Return (X, Y) of the center of cell containing provided text 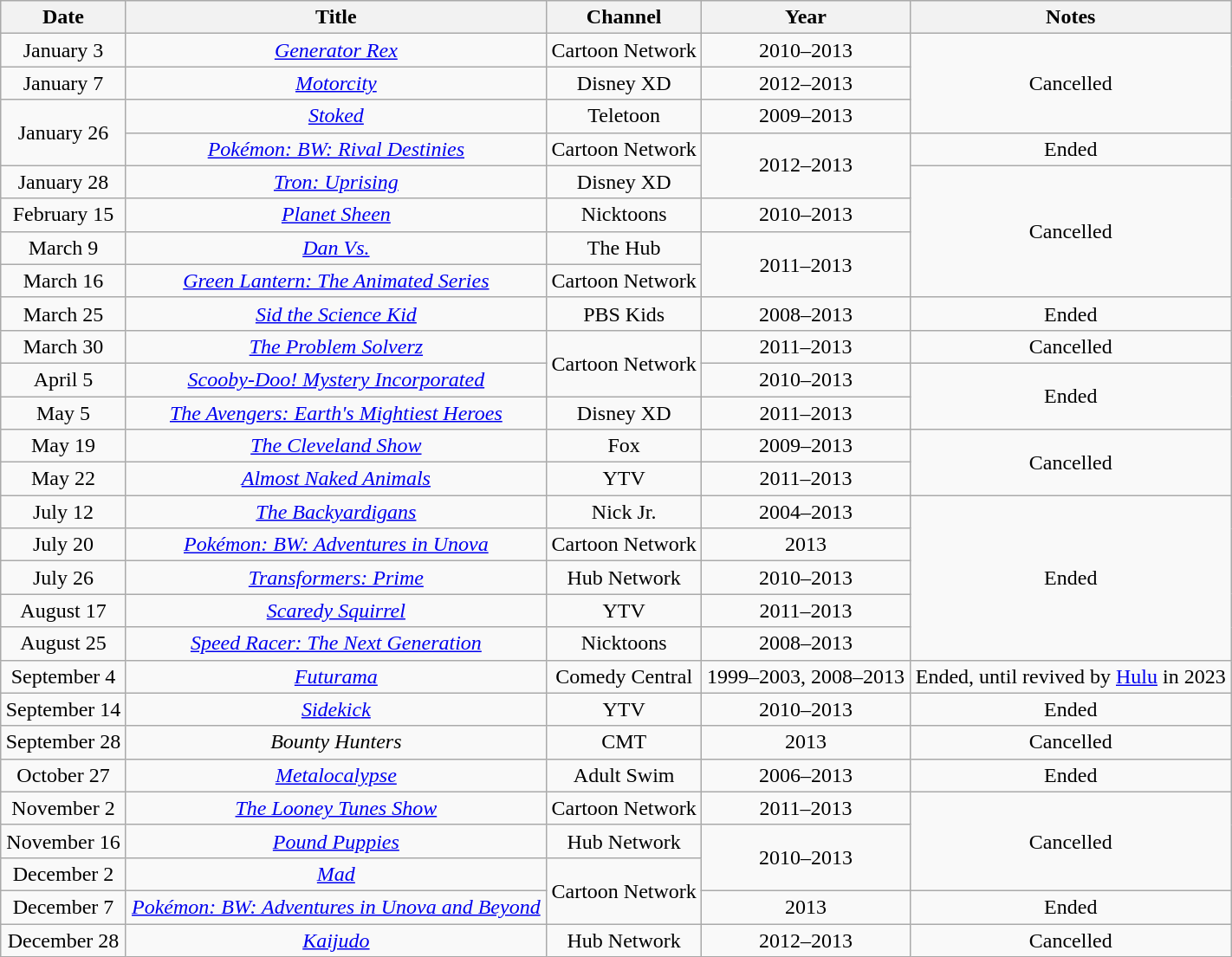
Date (63, 17)
CMT (624, 742)
March 25 (63, 314)
2004–2013 (806, 512)
September 14 (63, 709)
November 2 (63, 808)
Adult Swim (624, 775)
Sid the Science Kid (336, 314)
January 26 (63, 133)
Speed Racer: The Next Generation (336, 643)
July 12 (63, 512)
March 9 (63, 248)
August 25 (63, 643)
Scaredy Squirrel (336, 611)
The Cleveland Show (336, 446)
May 22 (63, 479)
Pokémon: BW: Adventures in Unova and Beyond (336, 907)
April 5 (63, 379)
Green Lantern: The Animated Series (336, 281)
Motorcity (336, 83)
The Problem Solverz (336, 346)
Sidekick (336, 709)
Notes (1071, 17)
Nick Jr. (624, 512)
Almost Naked Animals (336, 479)
September 28 (63, 742)
The Backyardigans (336, 512)
Channel (624, 17)
Year (806, 17)
The Hub (624, 248)
March 16 (63, 281)
Fox (624, 446)
December 2 (63, 874)
Pound Puppies (336, 841)
Tron: Uprising (336, 182)
Bounty Hunters (336, 742)
Kaijudo (336, 940)
January 3 (63, 50)
Planet Sheen (336, 215)
November 16 (63, 841)
The Avengers: Earth's Mightiest Heroes (336, 413)
July 20 (63, 545)
February 15 (63, 215)
Mad (336, 874)
January 7 (63, 83)
September 4 (63, 676)
Teletoon (624, 116)
Metalocalypse (336, 775)
1999–2003, 2008–2013 (806, 676)
Scooby-Doo! Mystery Incorporated (336, 379)
Dan Vs. (336, 248)
Comedy Central (624, 676)
Futurama (336, 676)
Title (336, 17)
Stoked (336, 116)
July 26 (63, 578)
The Looney Tunes Show (336, 808)
May 5 (63, 413)
2006–2013 (806, 775)
Generator Rex (336, 50)
Pokémon: BW: Adventures in Unova (336, 545)
December 28 (63, 940)
March 30 (63, 346)
October 27 (63, 775)
Pokémon: BW: Rival Destinies (336, 149)
August 17 (63, 611)
Ended, until revived by Hulu in 2023 (1071, 676)
Transformers: Prime (336, 578)
January 28 (63, 182)
May 19 (63, 446)
PBS Kids (624, 314)
December 7 (63, 907)
